Pinpoint the cell where the given text exists, returning its (x, y) midpoint coordinate. 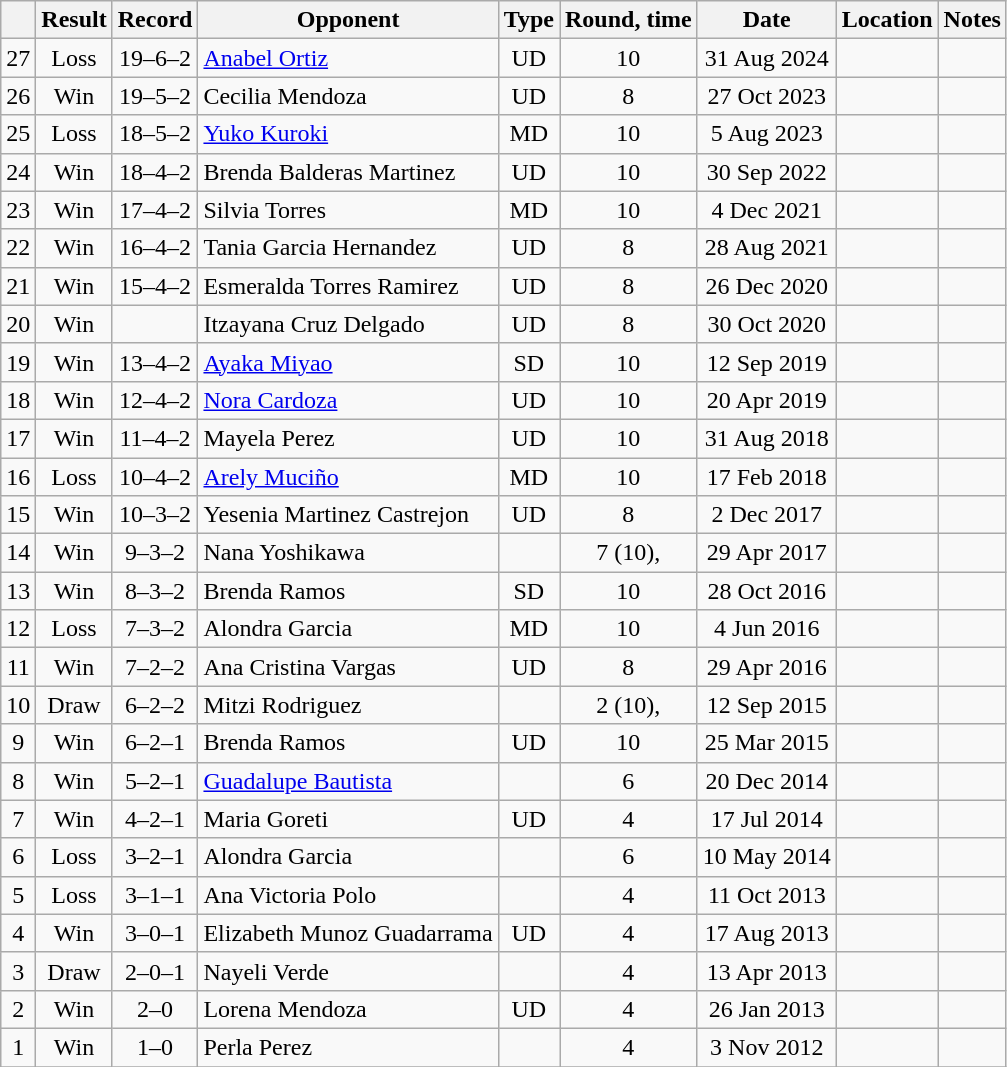
17 (18, 438)
Location (887, 20)
Esmeralda Torres Ramirez (348, 286)
6–2–1 (155, 743)
5 (18, 895)
Perla Perez (348, 1047)
6–2–2 (155, 705)
Maria Goreti (348, 819)
Nora Cardoza (348, 400)
Guadalupe Bautista (348, 781)
15 (18, 515)
15–4–2 (155, 286)
5 Aug 2023 (766, 134)
Round, time (629, 20)
2 (18, 1009)
20 Apr 2019 (766, 400)
7–2–2 (155, 667)
28 Aug 2021 (766, 248)
Nana Yoshikawa (348, 553)
24 (18, 172)
13–4–2 (155, 362)
19–5–2 (155, 96)
5–2–1 (155, 781)
1 (18, 1047)
11–4–2 (155, 438)
31 Aug 2018 (766, 438)
10–3–2 (155, 515)
2 Dec 2017 (766, 515)
30 Oct 2020 (766, 324)
8–3–2 (155, 591)
11 Oct 2013 (766, 895)
2–0–1 (155, 971)
25 (18, 134)
23 (18, 210)
Mayela Perez (348, 438)
4–2–1 (155, 819)
26 Dec 2020 (766, 286)
26 (18, 96)
Date (766, 20)
20 (18, 324)
17 Jul 2014 (766, 819)
27 (18, 58)
Yuko Kuroki (348, 134)
12 Sep 2019 (766, 362)
Result (74, 20)
31 Aug 2024 (766, 58)
7 (10), (629, 553)
11 (18, 667)
28 Oct 2016 (766, 591)
1–0 (155, 1047)
13 (18, 591)
Nayeli Verde (348, 971)
7 (18, 819)
12 Sep 2015 (766, 705)
12 (18, 629)
12–4–2 (155, 400)
18–4–2 (155, 172)
18 (18, 400)
Itzayana Cruz Delgado (348, 324)
2–0 (155, 1009)
3 Nov 2012 (766, 1047)
Arely Muciño (348, 477)
Mitzi Rodriguez (348, 705)
27 Oct 2023 (766, 96)
Record (155, 20)
3–1–1 (155, 895)
18–5–2 (155, 134)
22 (18, 248)
30 Sep 2022 (766, 172)
29 Apr 2017 (766, 553)
Silvia Torres (348, 210)
Type (528, 20)
Ana Victoria Polo (348, 895)
17 Feb 2018 (766, 477)
29 Apr 2016 (766, 667)
10 May 2014 (766, 857)
Lorena Mendoza (348, 1009)
13 Apr 2013 (766, 971)
3–0–1 (155, 933)
Opponent (348, 20)
17 Aug 2013 (766, 933)
Brenda Balderas Martinez (348, 172)
Cecilia Mendoza (348, 96)
4 Dec 2021 (766, 210)
20 Dec 2014 (766, 781)
14 (18, 553)
Yesenia Martinez Castrejon (348, 515)
2 (10), (629, 705)
Notes (972, 20)
26 Jan 2013 (766, 1009)
Anabel Ortiz (348, 58)
Ayaka Miyao (348, 362)
3 (18, 971)
9–3–2 (155, 553)
16 (18, 477)
Tania Garcia Hernandez (348, 248)
10–4–2 (155, 477)
17–4–2 (155, 210)
4 Jun 2016 (766, 629)
Ana Cristina Vargas (348, 667)
19 (18, 362)
3–2–1 (155, 857)
7–3–2 (155, 629)
25 Mar 2015 (766, 743)
19–6–2 (155, 58)
16–4–2 (155, 248)
Elizabeth Munoz Guadarrama (348, 933)
21 (18, 286)
9 (18, 743)
